Identify which cell holds the provided text, then report its (x, y) central coordinate. 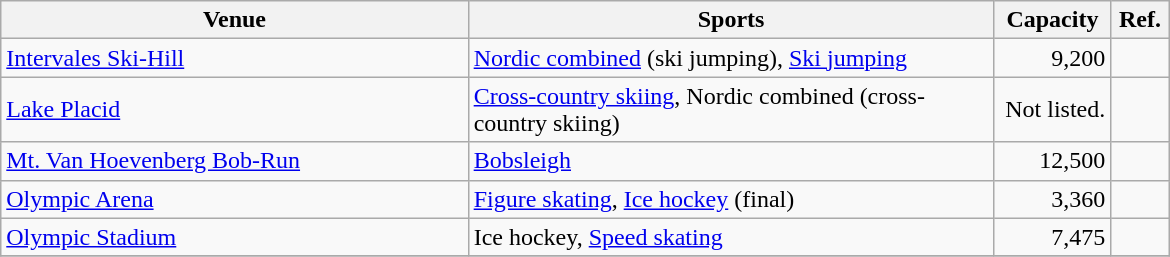
Not listed. (1052, 110)
Ice hockey, Speed skating (731, 237)
7,475 (1052, 237)
Capacity (1052, 20)
Venue (234, 20)
12,500 (1052, 161)
Figure skating, Ice hockey (final) (731, 199)
9,200 (1052, 58)
Olympic Arena (234, 199)
3,360 (1052, 199)
Intervales Ski-Hill (234, 58)
Sports (731, 20)
Olympic Stadium (234, 237)
Bobsleigh (731, 161)
Lake Placid (234, 110)
Ref. (1140, 20)
Cross-country skiing, Nordic combined (cross-country skiing) (731, 110)
Nordic combined (ski jumping), Ski jumping (731, 58)
Mt. Van Hoevenberg Bob-Run (234, 161)
